From the cell containing the given text, extract its center point as (x, y) coordinate. 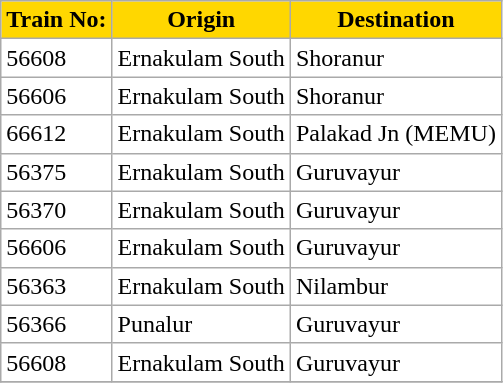
56363 (56, 286)
56375 (56, 172)
Punalur (201, 324)
56370 (56, 210)
Origin (201, 20)
Destination (396, 20)
66612 (56, 134)
Palakad Jn (MEMU) (396, 134)
Train No: (56, 20)
Nilambur (396, 286)
56366 (56, 324)
